From the cell containing the given text, extract its center point as (X, Y) coordinate. 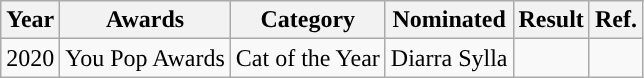
Cat of the Year (308, 58)
Nominated (449, 20)
Diarra Sylla (449, 58)
You Pop Awards (145, 58)
Category (308, 20)
Result (551, 20)
Awards (145, 20)
Ref. (616, 20)
Year (30, 20)
2020 (30, 58)
